Search for the cell housing the specified text and yield its (X, Y) center coordinate. 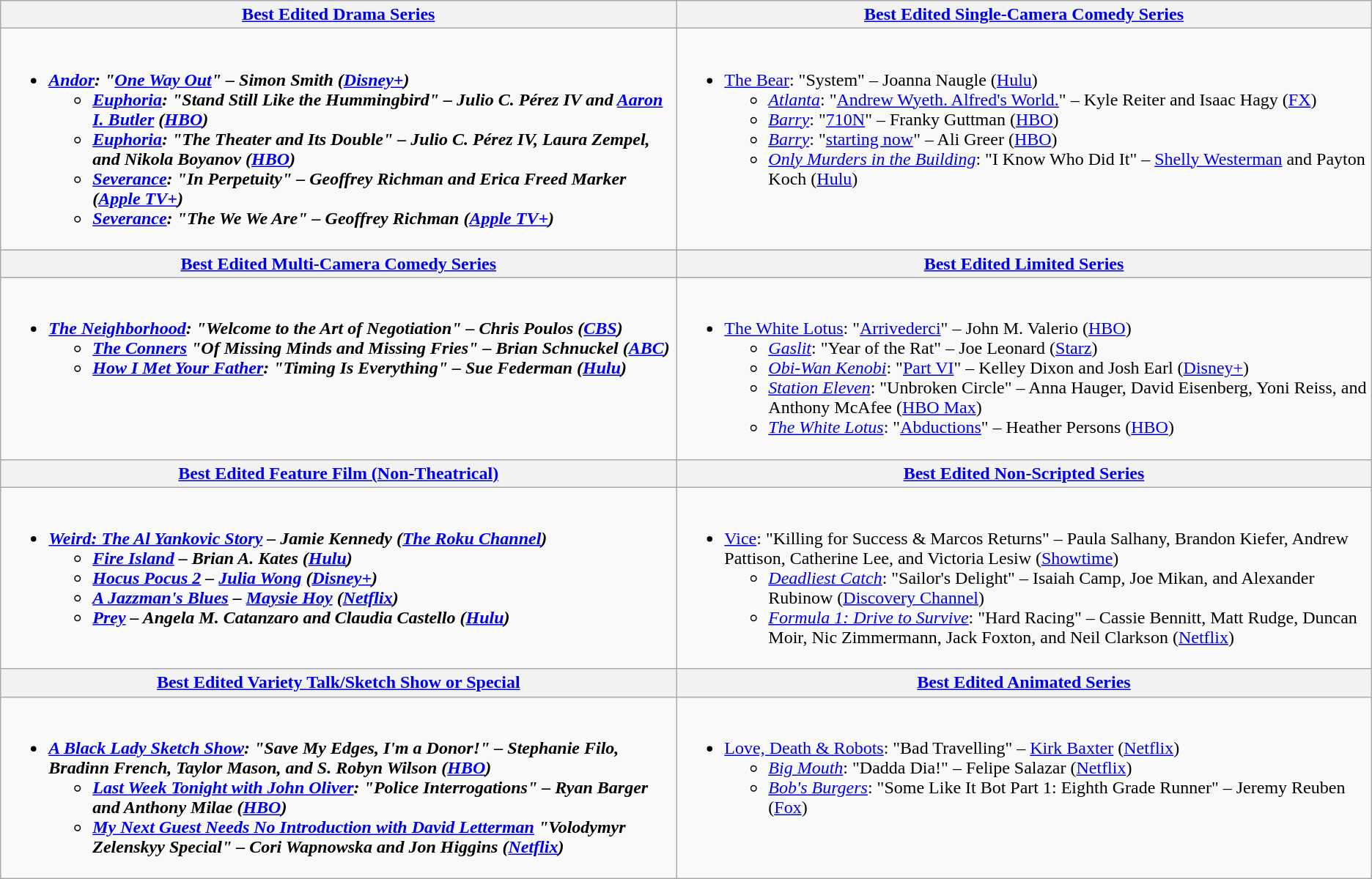
Best Edited Limited Series (1024, 264)
Best Edited Multi-Camera Comedy Series (339, 264)
Best Edited Drama Series (339, 15)
Best Edited Non-Scripted Series (1024, 473)
Best Edited Variety Talk/Sketch Show or Special (339, 683)
Best Edited Single-Camera Comedy Series (1024, 15)
Best Edited Feature Film (Non-Theatrical) (339, 473)
Best Edited Animated Series (1024, 683)
